Detect which cell encompasses the target text, then output its [x, y] center coordinate. 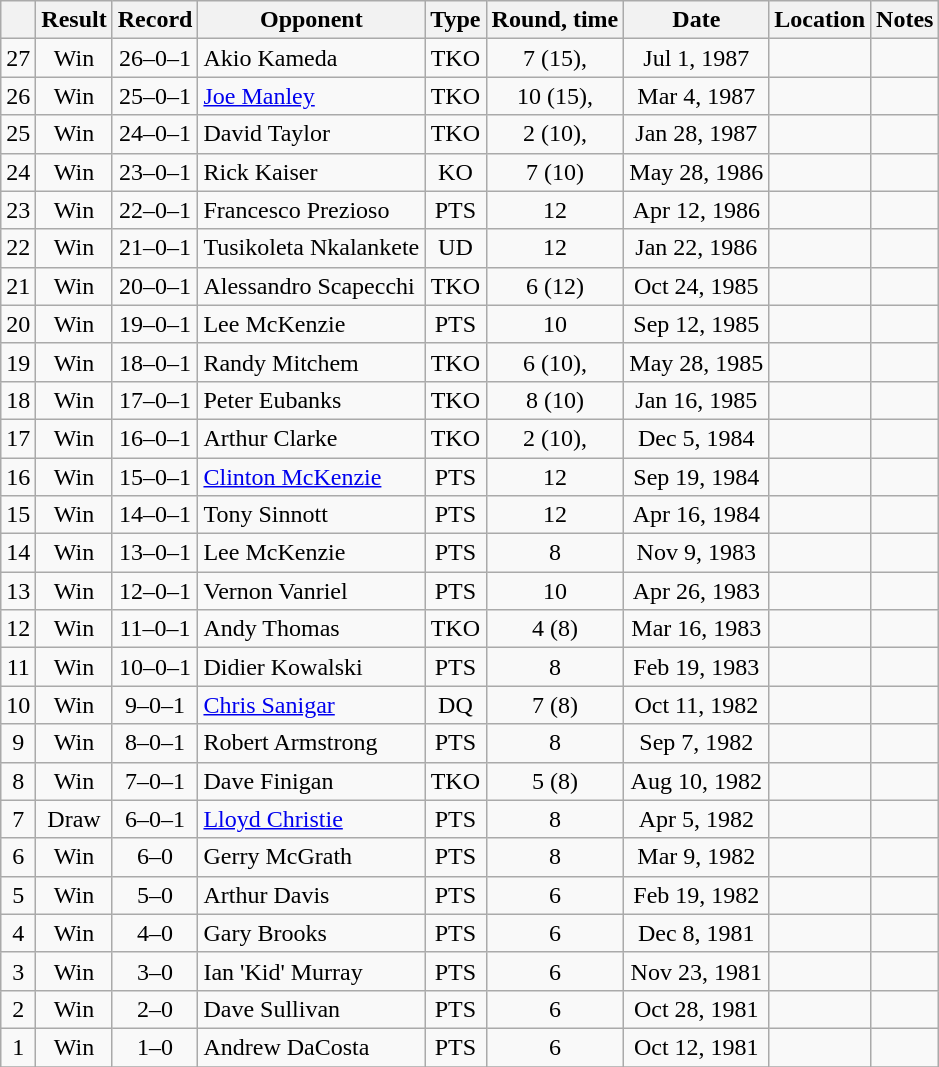
Arthur Davis [312, 895]
26 [18, 96]
22 [18, 248]
18–0–1 [155, 362]
David Taylor [312, 134]
Dec 8, 1981 [696, 933]
Mar 4, 1987 [696, 96]
27 [18, 58]
Vernon Vanriel [312, 591]
16–0–1 [155, 438]
Aug 10, 1982 [696, 781]
Oct 11, 1982 [696, 705]
Dave Finigan [312, 781]
18 [18, 400]
Notes [905, 20]
14–0–1 [155, 515]
Feb 19, 1983 [696, 667]
6 (12) [555, 286]
13 [18, 591]
24–0–1 [155, 134]
1–0 [155, 1047]
Dave Sullivan [312, 1009]
Location [820, 20]
Andrew DaCosta [312, 1047]
Type [456, 20]
5 (8) [555, 781]
Oct 12, 1981 [696, 1047]
6 (10), [555, 362]
15 [18, 515]
4–0 [155, 933]
10–0–1 [155, 667]
13–0–1 [155, 553]
3–0 [155, 971]
10 (15), [555, 96]
Nov 23, 1981 [696, 971]
Francesco Prezioso [312, 210]
8 (10) [555, 400]
Result [74, 20]
3 [18, 971]
11 [18, 667]
5 [18, 895]
Ian 'Kid' Murray [312, 971]
Jan 22, 1986 [696, 248]
Draw [74, 819]
26–0–1 [155, 58]
7 (8) [555, 705]
23–0–1 [155, 172]
2–0 [155, 1009]
Apr 12, 1986 [696, 210]
Didier Kowalski [312, 667]
KO [456, 172]
11–0–1 [155, 629]
Mar 16, 1983 [696, 629]
Round, time [555, 20]
Opponent [312, 20]
Akio Kameda [312, 58]
22–0–1 [155, 210]
17–0–1 [155, 400]
Gerry McGrath [312, 857]
Apr 5, 1982 [696, 819]
25 [18, 134]
21–0–1 [155, 248]
May 28, 1986 [696, 172]
7 [18, 819]
14 [18, 553]
Lloyd Christie [312, 819]
24 [18, 172]
Chris Sanigar [312, 705]
Tusikoleta Nkalankete [312, 248]
Record [155, 20]
Jul 1, 1987 [696, 58]
19–0–1 [155, 324]
20–0–1 [155, 286]
21 [18, 286]
Peter Eubanks [312, 400]
Apr 16, 1984 [696, 515]
6–0 [155, 857]
23 [18, 210]
Feb 19, 1982 [696, 895]
7 (10) [555, 172]
6–0–1 [155, 819]
Rick Kaiser [312, 172]
UD [456, 248]
DQ [456, 705]
Arthur Clarke [312, 438]
16 [18, 477]
9–0–1 [155, 705]
Robert Armstrong [312, 743]
7 (15), [555, 58]
2 [18, 1009]
Randy Mitchem [312, 362]
Dec 5, 1984 [696, 438]
Mar 9, 1982 [696, 857]
Clinton McKenzie [312, 477]
Sep 19, 1984 [696, 477]
Sep 7, 1982 [696, 743]
Sep 12, 1985 [696, 324]
12–0–1 [155, 591]
Joe Manley [312, 96]
5–0 [155, 895]
Oct 28, 1981 [696, 1009]
Oct 24, 1985 [696, 286]
19 [18, 362]
Jan 16, 1985 [696, 400]
4 [18, 933]
May 28, 1985 [696, 362]
Date [696, 20]
9 [18, 743]
Alessandro Scapecchi [312, 286]
Apr 26, 1983 [696, 591]
4 (8) [555, 629]
Jan 28, 1987 [696, 134]
17 [18, 438]
25–0–1 [155, 96]
15–0–1 [155, 477]
Gary Brooks [312, 933]
Tony Sinnott [312, 515]
8–0–1 [155, 743]
1 [18, 1047]
Andy Thomas [312, 629]
Nov 9, 1983 [696, 553]
7–0–1 [155, 781]
20 [18, 324]
